Extract the (X, Y) coordinate from the center of the cell holding the provided text.  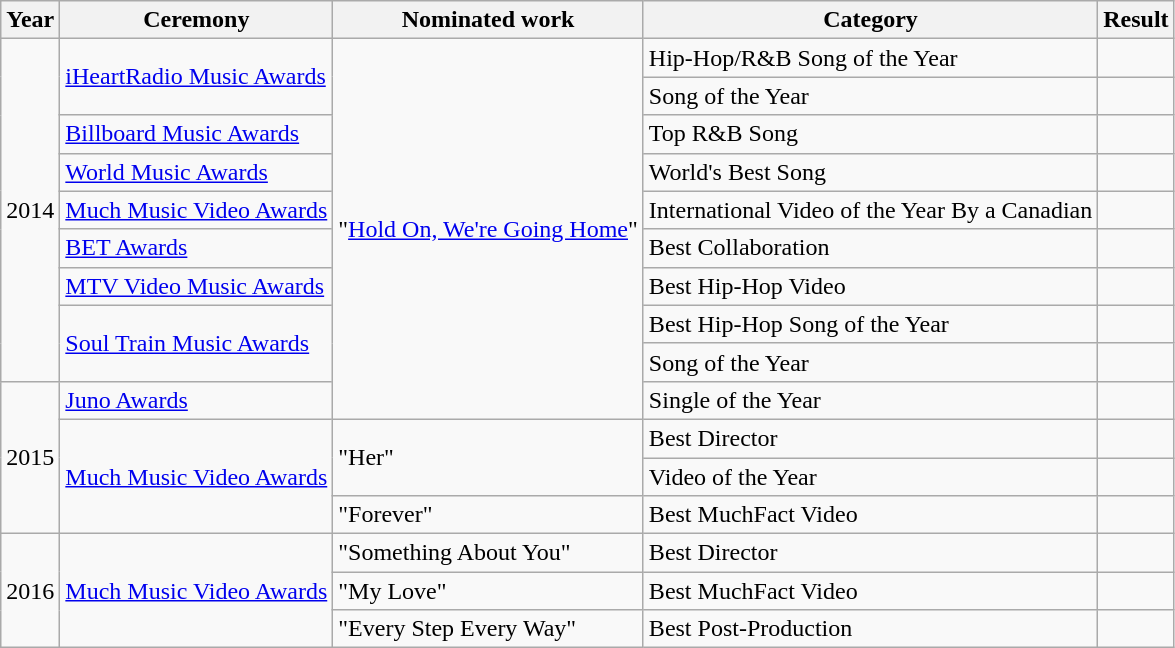
Best Post-Production (870, 629)
Best Hip-Hop Song of the Year (870, 324)
Result (1136, 20)
"Every Step Every Way" (488, 629)
BET Awards (196, 248)
iHeartRadio Music Awards (196, 77)
Billboard Music Awards (196, 134)
Top R&B Song (870, 134)
World Music Awards (196, 172)
"Something About You" (488, 553)
International Video of the Year By a Canadian (870, 210)
Category (870, 20)
2014 (30, 210)
Hip-Hop/R&B Song of the Year (870, 58)
Nominated work (488, 20)
Soul Train Music Awards (196, 343)
Best Collaboration (870, 248)
Ceremony (196, 20)
World's Best Song (870, 172)
"Forever" (488, 515)
Year (30, 20)
MTV Video Music Awards (196, 286)
Single of the Year (870, 400)
2015 (30, 457)
"Her" (488, 457)
Juno Awards (196, 400)
Best Hip-Hop Video (870, 286)
2016 (30, 591)
Video of the Year (870, 477)
"Hold On, We're Going Home" (488, 230)
"My Love" (488, 591)
